Return (x, y) of the center of cell containing provided text 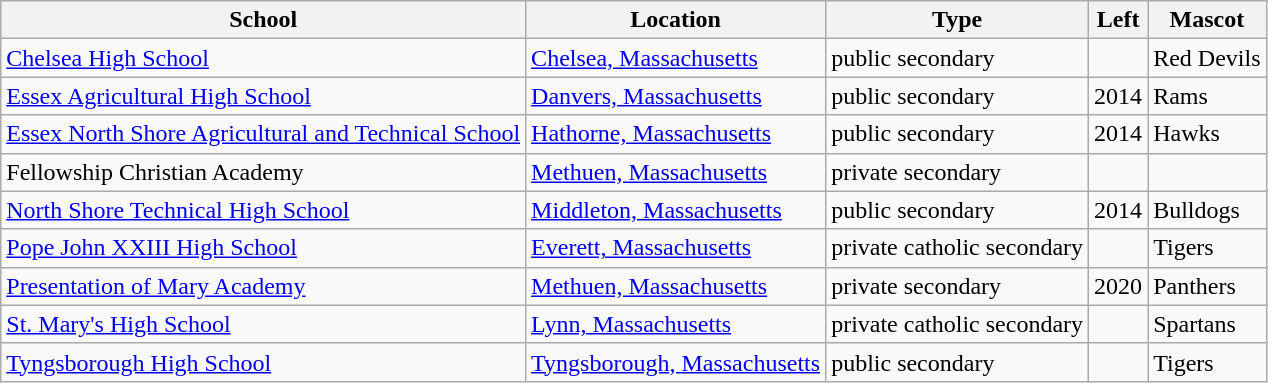
Chelsea High School (264, 58)
Pope John XXIII High School (264, 248)
Middleton, Massachusetts (676, 210)
Everett, Massachusetts (676, 248)
School (264, 20)
Red Devils (1207, 58)
Spartans (1207, 324)
Bulldogs (1207, 210)
St. Mary's High School (264, 324)
North Shore Technical High School (264, 210)
Hawks (1207, 134)
Left (1118, 20)
Tyngsborough, Massachusetts (676, 362)
Type (958, 20)
2020 (1118, 286)
Panthers (1207, 286)
Presentation of Mary Academy (264, 286)
Tyngsborough High School (264, 362)
Lynn, Massachusetts (676, 324)
Essex North Shore Agricultural and Technical School (264, 134)
Fellowship Christian Academy (264, 172)
Mascot (1207, 20)
Chelsea, Massachusetts (676, 58)
Hathorne, Massachusetts (676, 134)
Rams (1207, 96)
Essex Agricultural High School (264, 96)
Location (676, 20)
Danvers, Massachusetts (676, 96)
